Detect which cell encompasses the target text, then output its (X, Y) center coordinate. 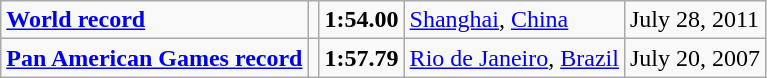
1:54.00 (362, 20)
Shanghai, China (514, 20)
World record (154, 20)
Rio de Janeiro, Brazil (514, 58)
1:57.79 (362, 58)
July 28, 2011 (694, 20)
Pan American Games record (154, 58)
July 20, 2007 (694, 58)
